Scan for the cell matching the given text and deliver its (X, Y) coordinate at center. 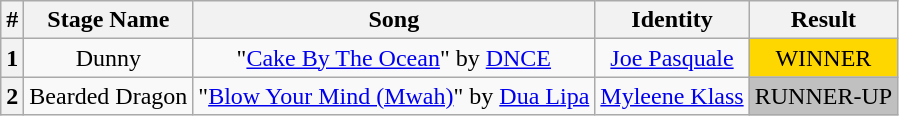
Myleene Klass (672, 96)
Bearded Dragon (108, 96)
Joe Pasquale (672, 58)
WINNER (823, 58)
# (12, 20)
"Blow Your Mind (Mwah)" by Dua Lipa (394, 96)
Song (394, 20)
Result (823, 20)
Dunny (108, 58)
2 (12, 96)
RUNNER-UP (823, 96)
Identity (672, 20)
Stage Name (108, 20)
"Cake By The Ocean" by DNCE (394, 58)
1 (12, 58)
